Determine the (X, Y) coordinate at the center of the cell enclosing the given text.  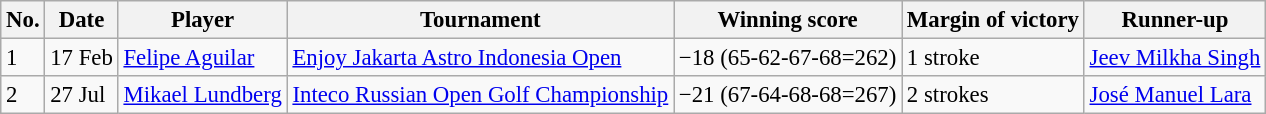
Enjoy Jakarta Astro Indonesia Open (480, 58)
Date (82, 20)
José Manuel Lara (1174, 95)
−21 (67-64-68-68=267) (788, 95)
−18 (65-62-67-68=262) (788, 58)
Mikael Lundberg (202, 95)
Margin of victory (994, 20)
Tournament (480, 20)
1 (23, 58)
1 stroke (994, 58)
Player (202, 20)
2 (23, 95)
Inteco Russian Open Golf Championship (480, 95)
Winning score (788, 20)
17 Feb (82, 58)
Jeev Milkha Singh (1174, 58)
27 Jul (82, 95)
Felipe Aguilar (202, 58)
No. (23, 20)
2 strokes (994, 95)
Runner-up (1174, 20)
